Return (x, y) of the center of cell containing provided text 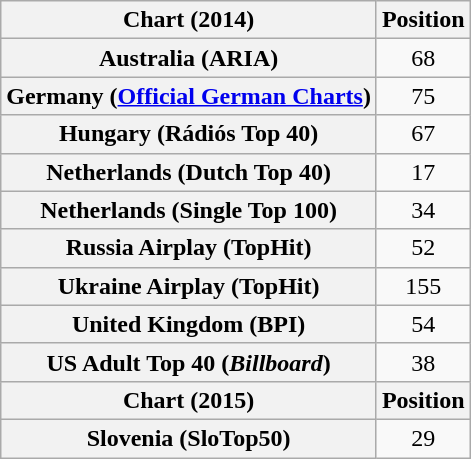
17 (423, 172)
Hungary (Rádiós Top 40) (189, 134)
Netherlands (Dutch Top 40) (189, 172)
54 (423, 324)
38 (423, 362)
Australia (ARIA) (189, 58)
US Adult Top 40 (Billboard) (189, 362)
Ukraine Airplay (TopHit) (189, 286)
68 (423, 58)
34 (423, 210)
155 (423, 286)
Russia Airplay (TopHit) (189, 248)
67 (423, 134)
52 (423, 248)
29 (423, 438)
Germany (Official German Charts) (189, 96)
Chart (2014) (189, 20)
United Kingdom (BPI) (189, 324)
Chart (2015) (189, 400)
Slovenia (SloTop50) (189, 438)
75 (423, 96)
Netherlands (Single Top 100) (189, 210)
